Scan for the cell matching the given text and deliver its (x, y) coordinate at center. 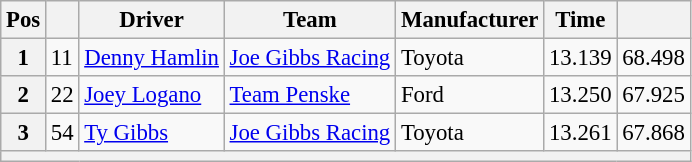
Joey Logano (152, 95)
Driver (152, 20)
Manufacturer (470, 20)
13.250 (580, 95)
22 (62, 95)
11 (62, 58)
68.498 (654, 58)
67.868 (654, 133)
Ford (470, 95)
Team (310, 20)
54 (62, 133)
Ty Gibbs (152, 133)
Team Penske (310, 95)
1 (24, 58)
Denny Hamlin (152, 58)
13.261 (580, 133)
2 (24, 95)
Pos (24, 20)
67.925 (654, 95)
3 (24, 133)
13.139 (580, 58)
Time (580, 20)
